Extract the [x, y] coordinate from the center of the cell holding the provided text.  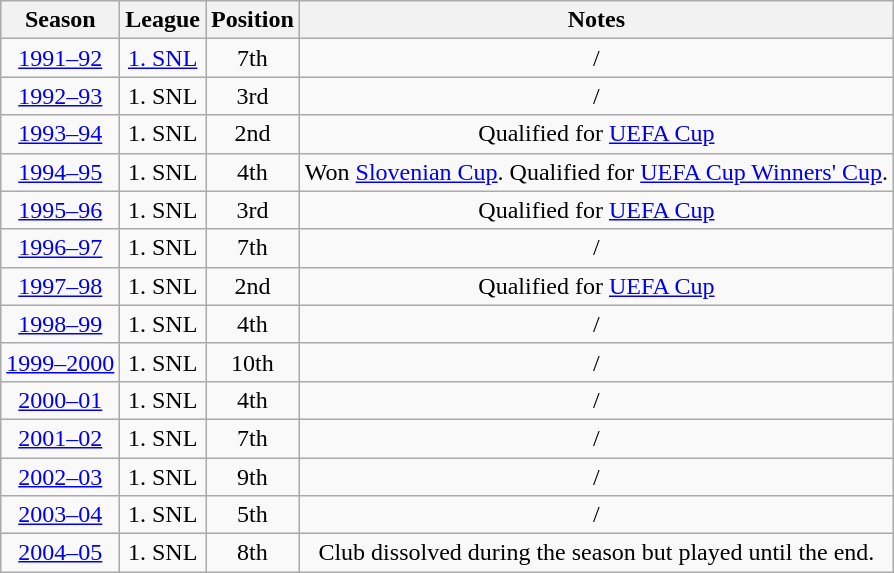
Season [60, 20]
2003–04 [60, 515]
10th [253, 362]
1992–93 [60, 96]
Notes [596, 20]
Won Slovenian Cup. Qualified for UEFA Cup Winners' Cup. [596, 172]
1998–99 [60, 324]
League [163, 20]
1991–92 [60, 58]
1995–96 [60, 210]
2004–05 [60, 553]
Position [253, 20]
1997–98 [60, 286]
2002–03 [60, 477]
1996–97 [60, 248]
8th [253, 553]
5th [253, 515]
2001–02 [60, 438]
Club dissolved during the season but played until the end. [596, 553]
9th [253, 477]
1994–95 [60, 172]
1993–94 [60, 134]
2000–01 [60, 400]
1999–2000 [60, 362]
